Find where the given text appears and provide that cell's center as [X, Y] coordinate. 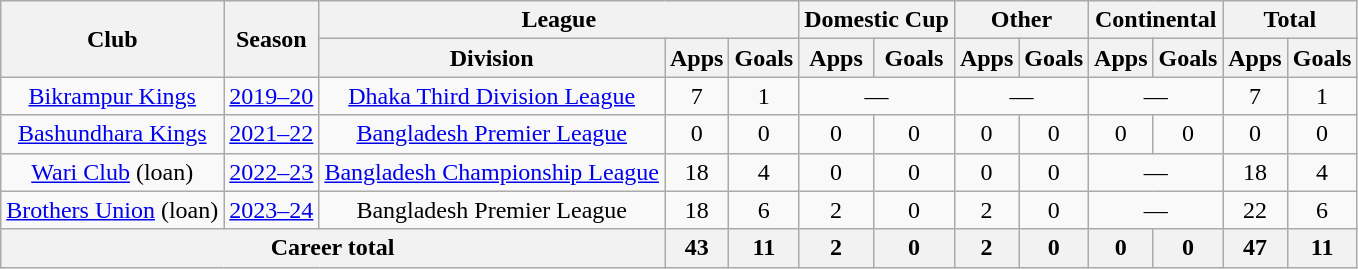
2023–24 [272, 210]
2022–23 [272, 172]
Domestic Cup [877, 20]
47 [1255, 248]
2021–22 [272, 134]
Wari Club (loan) [112, 172]
Total [1290, 20]
Dhaka Third Division League [492, 96]
Continental [1156, 20]
43 [696, 248]
2019–20 [272, 96]
Bangladesh Championship League [492, 172]
Other [1021, 20]
League [559, 20]
Division [492, 58]
Season [272, 39]
Bikrampur Kings [112, 96]
22 [1255, 210]
Bashundhara Kings [112, 134]
Club [112, 39]
Brothers Union (loan) [112, 210]
Career total [333, 248]
